Provide the [x, y] coordinate of the cell's center where the given text is located.  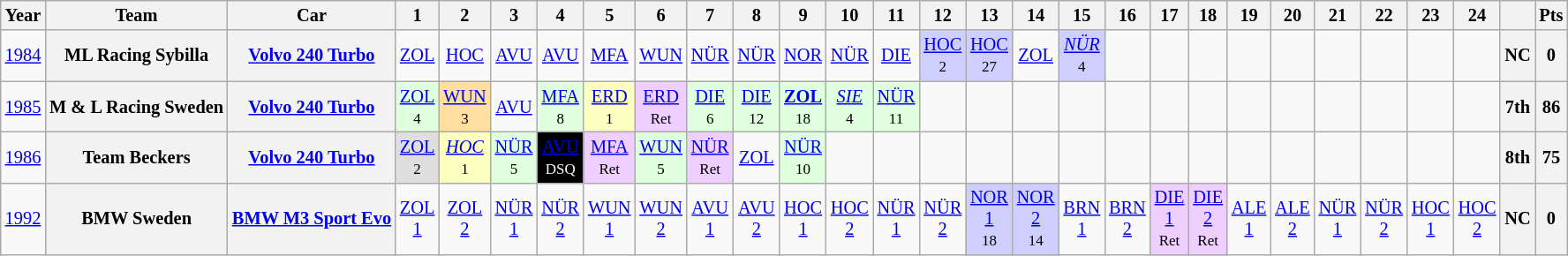
8 [756, 15]
12 [943, 15]
Pts [1552, 15]
ERD1 [609, 107]
7 [710, 15]
HOC27 [989, 56]
MFA [609, 56]
BMW Sweden [136, 219]
ZOL4 [417, 107]
24 [1478, 15]
Car [312, 15]
9 [803, 15]
3 [514, 15]
AVUDSQ [560, 157]
WUN [660, 56]
75 [1552, 157]
1992 [23, 219]
NÜR5 [514, 157]
4 [560, 15]
BRN2 [1127, 219]
1985 [23, 107]
ZOL1 [417, 219]
NÜR4 [1082, 56]
86 [1552, 107]
NÜR10 [803, 157]
13 [989, 15]
21 [1338, 15]
SIE4 [849, 107]
DIE [897, 56]
ERDRet [660, 107]
AVU2 [756, 219]
NOR214 [1037, 219]
ML Racing Sybilla [136, 56]
19 [1248, 15]
Team Beckers [136, 157]
BRN1 [1082, 219]
AVU1 [710, 219]
ALE2 [1293, 219]
WUN5 [660, 157]
5 [609, 15]
ALE1 [1248, 219]
16 [1127, 15]
WUN3 [464, 107]
WUN1 [609, 219]
MFA8 [560, 107]
22 [1384, 15]
Team [136, 15]
23 [1430, 15]
DIE2Ret [1208, 219]
1 [417, 15]
BMW M3 Sport Evo [312, 219]
14 [1037, 15]
15 [1082, 15]
17 [1170, 15]
DIE12 [756, 107]
1984 [23, 56]
MFARet [609, 157]
ZOL18 [803, 107]
1986 [23, 157]
8th [1517, 157]
18 [1208, 15]
DIE1Ret [1170, 219]
WUN2 [660, 219]
NOR118 [989, 219]
M & L Racing Sweden [136, 107]
6 [660, 15]
10 [849, 15]
2 [464, 15]
11 [897, 15]
7th [1517, 107]
NÜR11 [897, 107]
NÜRRet [710, 157]
HOC [464, 56]
DIE6 [710, 107]
Year [23, 15]
20 [1293, 15]
NOR [803, 56]
